Scan for the cell matching the given text and deliver its (x, y) coordinate at center. 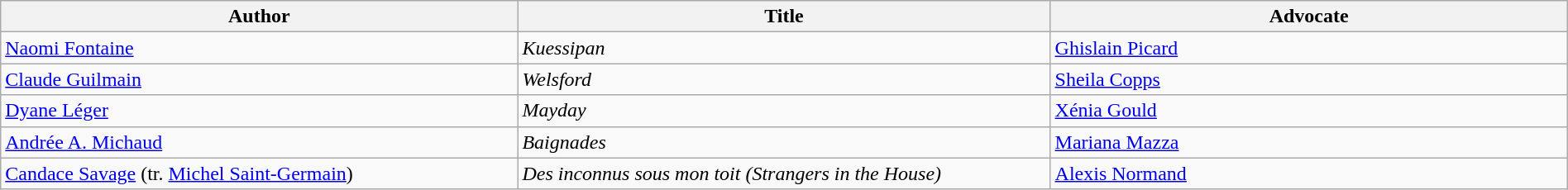
Title (784, 17)
Mayday (784, 111)
Advocate (1308, 17)
Author (260, 17)
Welsford (784, 79)
Ghislain Picard (1308, 48)
Xénia Gould (1308, 111)
Candace Savage (tr. Michel Saint-Germain) (260, 173)
Kuessipan (784, 48)
Des inconnus sous mon toit (Strangers in the House) (784, 173)
Mariana Mazza (1308, 142)
Naomi Fontaine (260, 48)
Baignades (784, 142)
Alexis Normand (1308, 173)
Dyane Léger (260, 111)
Claude Guilmain (260, 79)
Sheila Copps (1308, 79)
Andrée A. Michaud (260, 142)
